Identify which cell holds the provided text, then report its [X, Y] central coordinate. 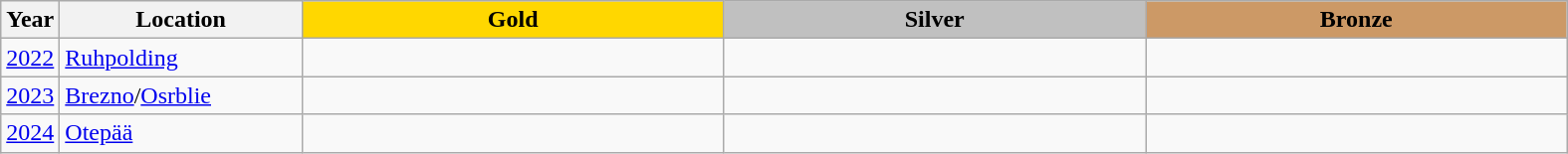
Gold [513, 20]
Brezno/Osrblie [181, 95]
Otepää [181, 133]
2022 [30, 58]
Bronze [1356, 20]
2024 [30, 133]
Ruhpolding [181, 58]
2023 [30, 95]
Silver [935, 20]
Location [181, 20]
Year [30, 20]
